Search for the cell housing the specified text and yield its [X, Y] center coordinate. 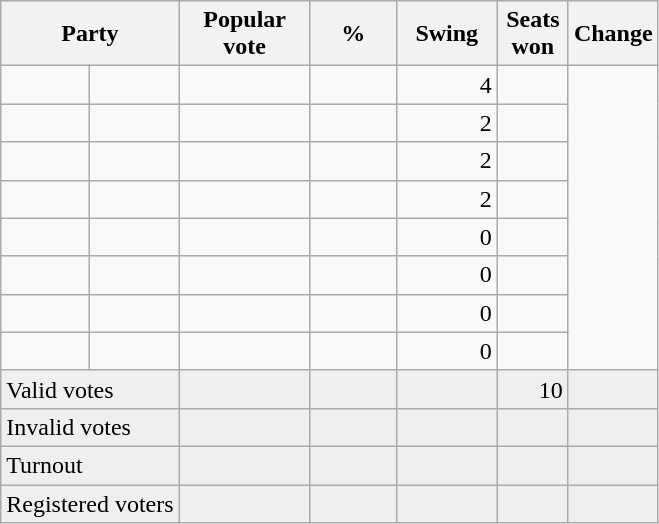
% [353, 34]
Valid votes [90, 389]
Party [90, 34]
Registered voters [90, 503]
Seatswon [532, 34]
Popular vote [244, 34]
Change [613, 34]
Turnout [90, 465]
4 [446, 85]
Invalid votes [90, 427]
10 [532, 389]
Swing [446, 34]
